Return [x, y] of the center of cell containing provided text 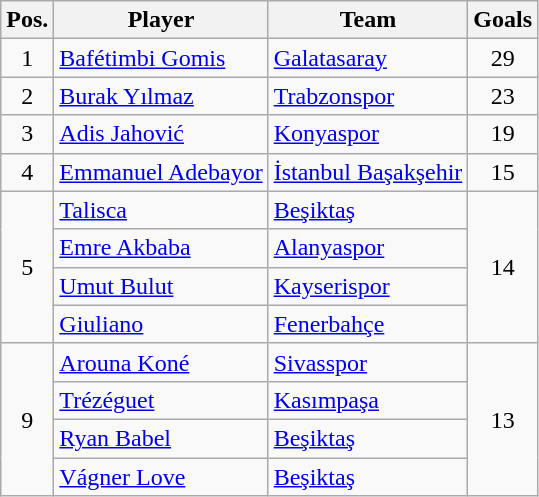
İstanbul Başakşehir [368, 172]
Umut Bulut [161, 286]
29 [503, 58]
3 [28, 134]
Kayserispor [368, 286]
Arouna Koné [161, 362]
Alanyaspor [368, 248]
13 [503, 419]
Trézéguet [161, 400]
Ryan Babel [161, 438]
Player [161, 20]
Pos. [28, 20]
Burak Yılmaz [161, 96]
Kasımpaşa [368, 400]
Galatasaray [368, 58]
Vágner Love [161, 477]
Konyaspor [368, 134]
15 [503, 172]
23 [503, 96]
Fenerbahçe [368, 324]
1 [28, 58]
4 [28, 172]
Team [368, 20]
Giuliano [161, 324]
Goals [503, 20]
5 [28, 267]
Sivasspor [368, 362]
Emmanuel Adebayor [161, 172]
14 [503, 267]
Trabzonspor [368, 96]
9 [28, 419]
Talisca [161, 210]
19 [503, 134]
2 [28, 96]
Bafétimbi Gomis [161, 58]
Adis Jahović [161, 134]
Emre Akbaba [161, 248]
